Detect which cell encompasses the target text, then output its (x, y) center coordinate. 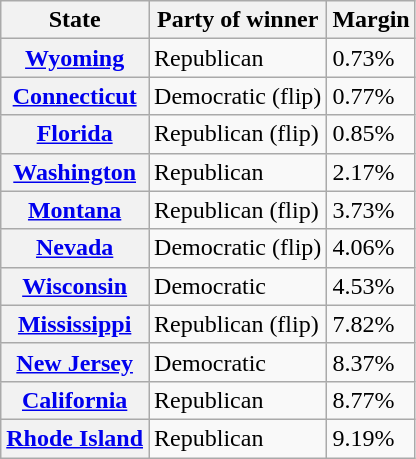
4.06% (371, 248)
California (75, 400)
Connecticut (75, 96)
Wyoming (75, 58)
Margin (371, 20)
3.73% (371, 210)
Mississippi (75, 324)
New Jersey (75, 362)
0.77% (371, 96)
0.73% (371, 58)
Wisconsin (75, 286)
Nevada (75, 248)
4.53% (371, 286)
8.77% (371, 400)
0.85% (371, 134)
Florida (75, 134)
2.17% (371, 172)
Rhode Island (75, 438)
Montana (75, 210)
9.19% (371, 438)
7.82% (371, 324)
Washington (75, 172)
Party of winner (238, 20)
8.37% (371, 362)
State (75, 20)
